Search for the cell housing the specified text and yield its (X, Y) center coordinate. 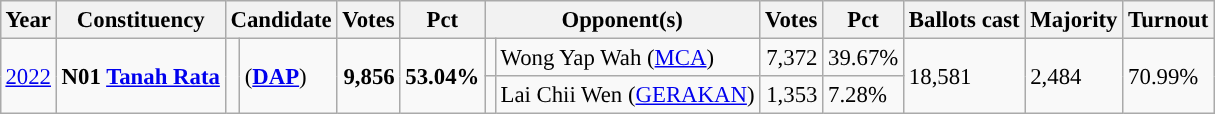
Lai Chii Wen (GERAKAN) (628, 95)
Majority (1074, 20)
53.04% (442, 76)
7.28% (864, 95)
Ballots cast (964, 20)
Constituency (140, 20)
2022 (28, 76)
Year (28, 20)
39.67% (864, 57)
7,372 (792, 57)
N01 Tanah Rata (140, 76)
Wong Yap Wah (MCA) (628, 57)
2,484 (1074, 76)
70.99% (1168, 76)
1,353 (792, 95)
Candidate (281, 20)
Turnout (1168, 20)
Opponent(s) (622, 20)
9,856 (368, 76)
18,581 (964, 76)
(DAP) (288, 76)
